Find where the given text appears and provide that cell's center as (x, y) coordinate. 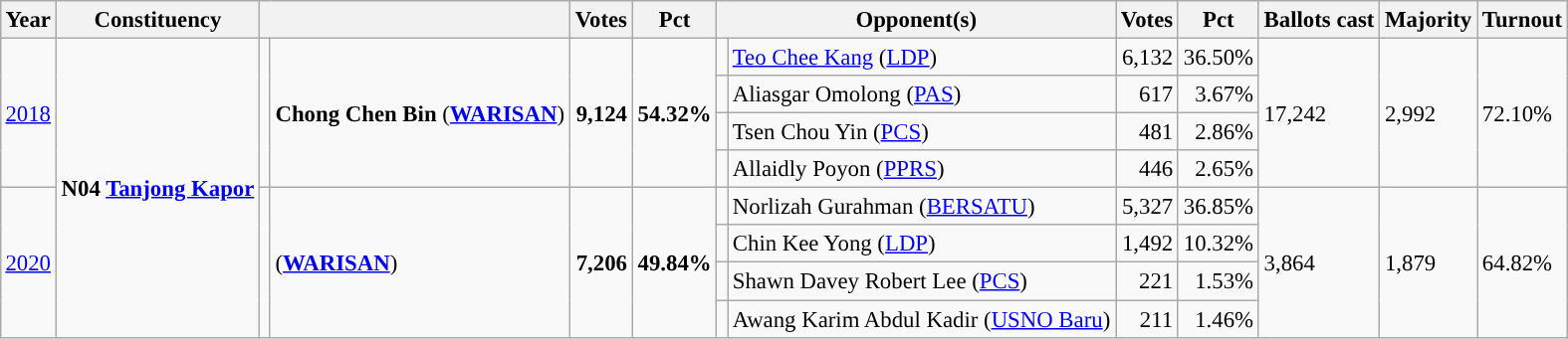
Year (28, 20)
Awang Karim Abdul Kadir (USNO Baru) (921, 319)
Ballots cast (1318, 20)
2,992 (1429, 112)
1,879 (1429, 262)
Teo Chee Kang (LDP) (921, 57)
Opponent(s) (916, 20)
211 (1147, 319)
2.86% (1219, 132)
7,206 (601, 262)
446 (1147, 169)
Chong Chen Bin (WARISAN) (420, 112)
Tsen Chou Yin (PCS) (921, 132)
2018 (28, 112)
5,327 (1147, 207)
10.32% (1219, 244)
36.50% (1219, 57)
9,124 (601, 112)
Chin Kee Yong (LDP) (921, 244)
2.65% (1219, 169)
49.84% (675, 262)
6,132 (1147, 57)
617 (1147, 94)
Aliasgar Omolong (PAS) (921, 94)
1.46% (1219, 319)
3.67% (1219, 94)
64.82% (1523, 262)
Allaidly Poyon (PPRS) (921, 169)
Turnout (1523, 20)
3,864 (1318, 262)
36.85% (1219, 207)
Majority (1429, 20)
Constituency (157, 20)
Shawn Davey Robert Lee (PCS) (921, 281)
1,492 (1147, 244)
72.10% (1523, 112)
N04 Tanjong Kapor (157, 187)
221 (1147, 281)
17,242 (1318, 112)
(WARISAN) (420, 262)
Norlizah Gurahman (BERSATU) (921, 207)
1.53% (1219, 281)
481 (1147, 132)
54.32% (675, 112)
2020 (28, 262)
